Scan for the cell matching the given text and deliver its (x, y) coordinate at center. 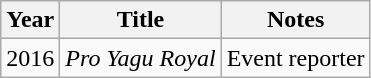
Title (140, 20)
2016 (30, 58)
Event reporter (296, 58)
Pro Yagu Royal (140, 58)
Notes (296, 20)
Year (30, 20)
